Detect which cell encompasses the target text, then output its [X, Y] center coordinate. 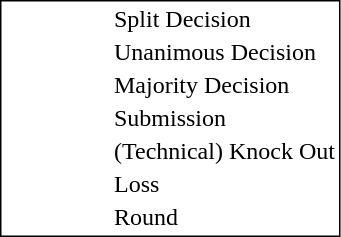
Unanimous Decision [224, 53]
Majority Decision [224, 85]
Loss [224, 185]
Split Decision [224, 19]
Round [224, 217]
Submission [224, 119]
(Technical) Knock Out [224, 151]
